For the text-containing cell, return its midpoint in (x, y) coordinate format. 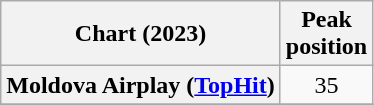
Peakposition (326, 34)
35 (326, 85)
Chart (2023) (141, 34)
Moldova Airplay (TopHit) (141, 85)
